Locate the cell with the specified text and output its [X, Y] center coordinate. 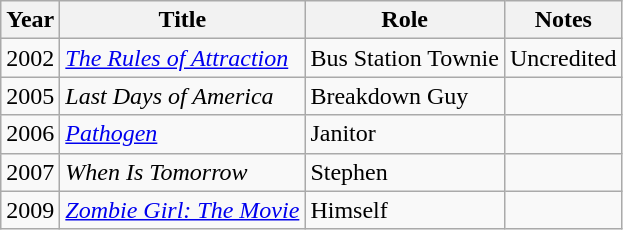
When Is Tomorrow [182, 172]
Last Days of America [182, 96]
Breakdown Guy [405, 96]
Bus Station Townie [405, 58]
Pathogen [182, 134]
2006 [30, 134]
Year [30, 20]
Janitor [405, 134]
2009 [30, 210]
Title [182, 20]
Uncredited [563, 58]
2002 [30, 58]
Notes [563, 20]
2007 [30, 172]
Himself [405, 210]
The Rules of Attraction [182, 58]
2005 [30, 96]
Stephen [405, 172]
Zombie Girl: The Movie [182, 210]
Role [405, 20]
